Extract the [x, y] coordinate from the center of the cell holding the provided text.  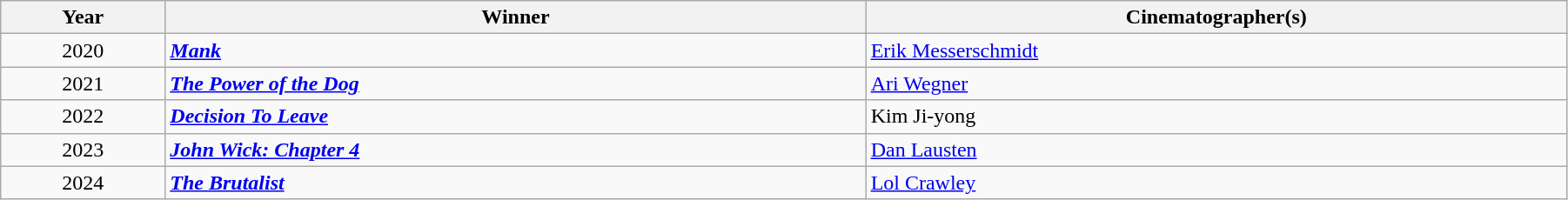
Ari Wegner [1216, 83]
Kim Ji-yong [1216, 117]
Cinematographer(s) [1216, 17]
The Power of the Dog [515, 83]
Mank [515, 50]
2020 [84, 50]
Lol Crawley [1216, 183]
The Brutalist [515, 183]
2024 [84, 183]
Year [84, 17]
2023 [84, 150]
2021 [84, 83]
Winner [515, 17]
John Wick: Chapter 4 [515, 150]
2022 [84, 117]
Dan Lausten [1216, 150]
Decision To Leave [515, 117]
Erik Messerschmidt [1216, 50]
